Capture the cell that displays the provided text and extract its (x, y) central coordinate. 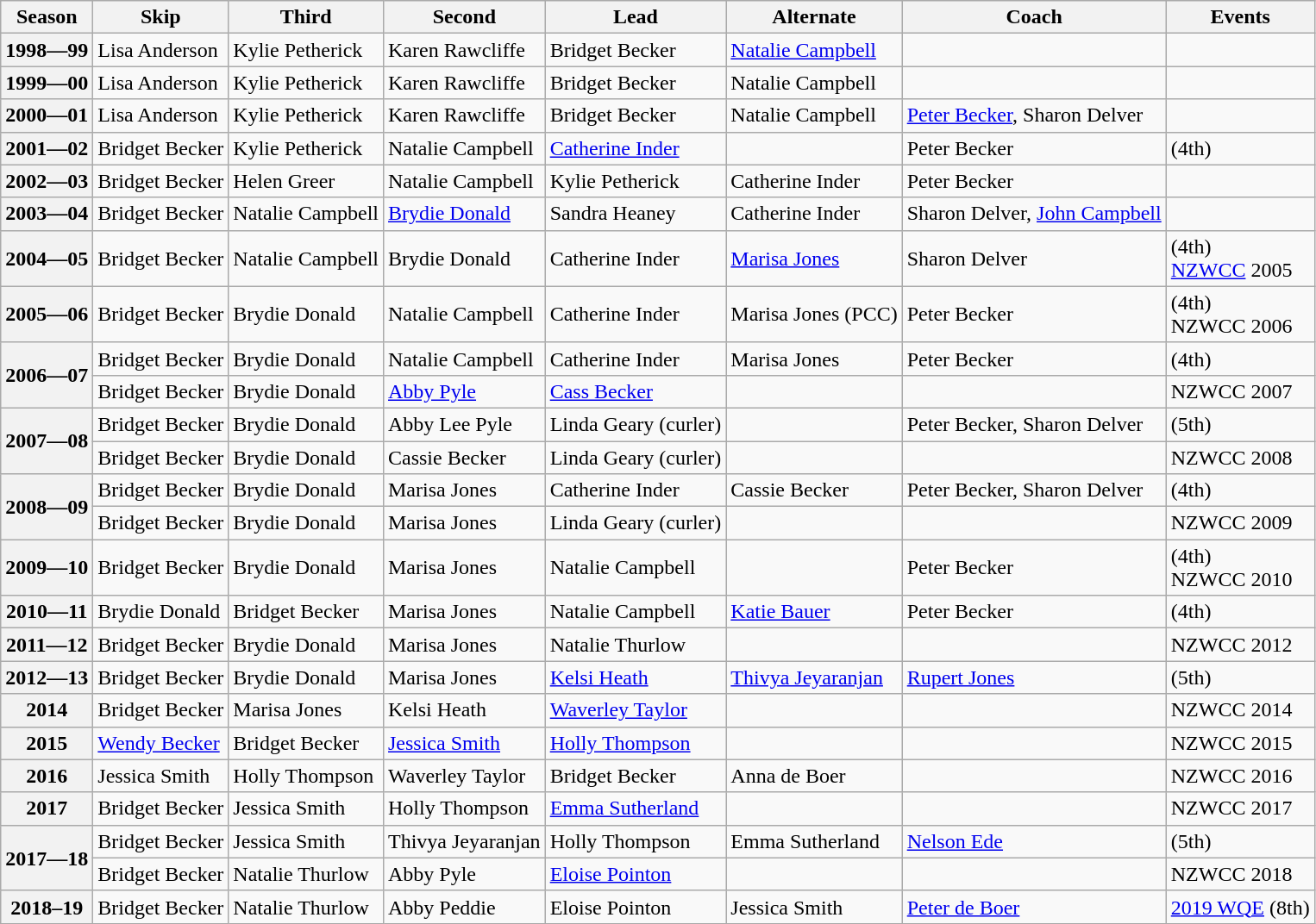
Third (306, 17)
Anna de Boer (814, 776)
2011—12 (47, 645)
Rupert Jones (1034, 677)
2005—06 (47, 314)
Sharon Delver, John Campbell (1034, 214)
NZWCC 2017 (1240, 808)
Abby Lee Pyle (464, 424)
Season (47, 17)
2010—11 (47, 612)
Sandra Heaney (636, 214)
Coach (1034, 17)
Helen Greer (306, 181)
NZWCC 2009 (1240, 523)
Katie Bauer (814, 612)
2014 (47, 710)
2018–19 (47, 907)
Marisa Jones (PCC) (814, 314)
NZWCC 2016 (1240, 776)
Sharon Delver (1034, 259)
2007—08 (47, 440)
2012—13 (47, 677)
Cass Becker (636, 391)
(4th)NZWCC 2010 (1240, 567)
Peter de Boer (1034, 907)
NZWCC 2007 (1240, 391)
Second (464, 17)
2017 (47, 808)
Events (1240, 17)
2008—09 (47, 507)
2003—04 (47, 214)
2019 WQE (8th) (1240, 907)
NZWCC 2014 (1240, 710)
NZWCC 2018 (1240, 874)
2016 (47, 776)
Alternate (814, 17)
2004—05 (47, 259)
2002—03 (47, 181)
2015 (47, 743)
Nelson Ede (1034, 841)
(4th)NZWCC 2006 (1240, 314)
(4th)NZWCC 2005 (1240, 259)
Lead (636, 17)
2006—07 (47, 375)
NZWCC 2012 (1240, 645)
1998—99 (47, 50)
2009—10 (47, 567)
NZWCC 2015 (1240, 743)
1999—00 (47, 83)
2000—01 (47, 115)
Abby Peddie (464, 907)
2017—18 (47, 858)
NZWCC 2008 (1240, 458)
2001—02 (47, 148)
Wendy Becker (160, 743)
Skip (160, 17)
